Determine the [x, y] coordinate at the center of the cell enclosing the given text.  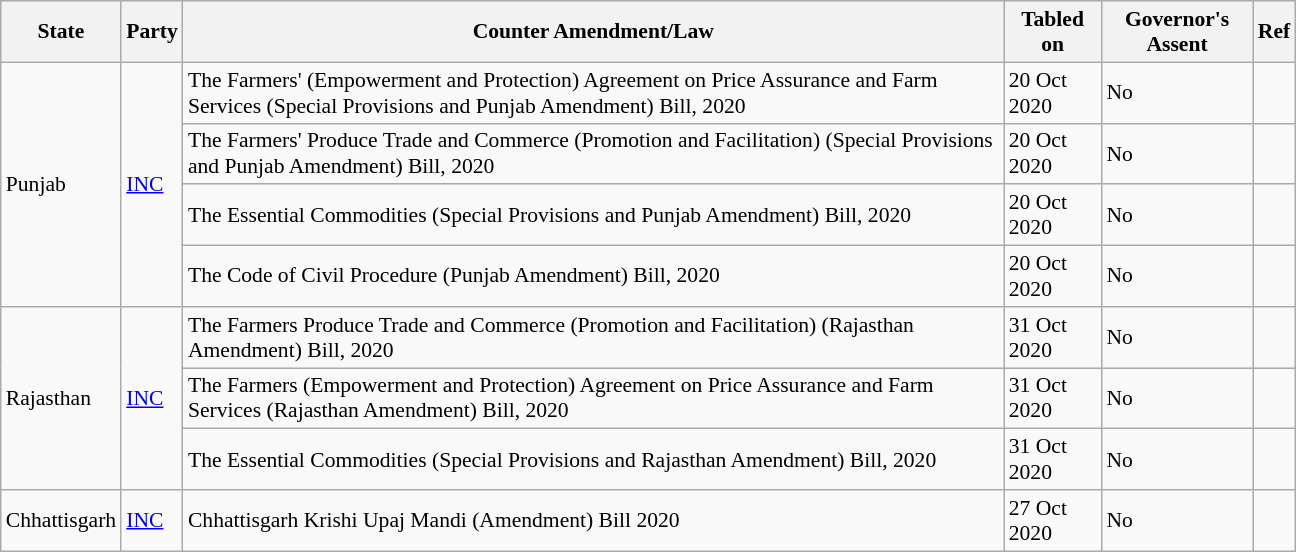
The Code of Civil Procedure (Punjab Amendment) Bill, 2020 [594, 276]
Rajasthan [61, 398]
State [61, 32]
Punjab [61, 184]
Ref [1274, 32]
Chhattisgarh [61, 520]
Chhattisgarh Krishi Upaj Mandi (Amendment) Bill 2020 [594, 520]
The Farmers' (Empowerment and Protection) Agreement on Price Assurance and Farm Services (Special Provisions and Punjab Amendment) Bill, 2020 [594, 92]
The Farmers (Empowerment and Protection) Agreement on Price Assurance and Farm Services (Rajasthan Amendment) Bill, 2020 [594, 398]
27 Oct 2020 [1053, 520]
Tabled on [1053, 32]
Counter Amendment/Law [594, 32]
Governor's Assent [1176, 32]
Party [152, 32]
The Essential Commodities (Special Provisions and Punjab Amendment) Bill, 2020 [594, 216]
The Farmers Produce Trade and Commerce (Promotion and Facilitation) (Rajasthan Amendment) Bill, 2020 [594, 338]
The Essential Commodities (Special Provisions and Rajasthan Amendment) Bill, 2020 [594, 460]
The Farmers' Produce Trade and Commerce (Promotion and Facilitation) (Special Provisions and Punjab Amendment) Bill, 2020 [594, 154]
